Determine the (X, Y) coordinate at the center of the cell enclosing the given text.  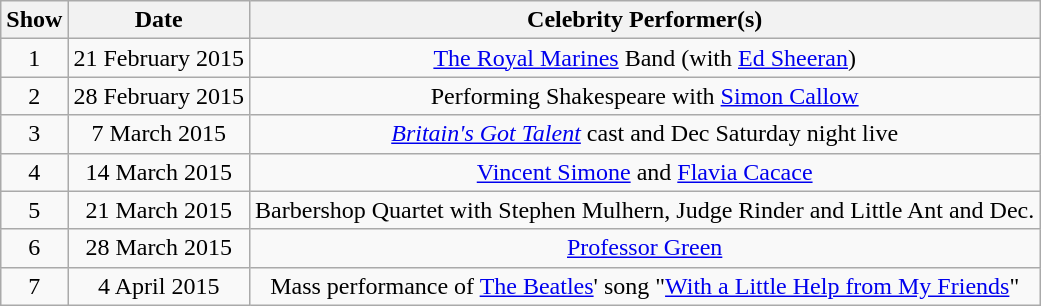
28 February 2015 (159, 96)
4 April 2015 (159, 286)
Date (159, 20)
2 (34, 96)
4 (34, 172)
Britain's Got Talent cast and Dec Saturday night live (645, 134)
5 (34, 210)
The Royal Marines Band (with Ed Sheeran) (645, 58)
3 (34, 134)
Mass performance of The Beatles' song "With a Little Help from My Friends" (645, 286)
Barbershop Quartet with Stephen Mulhern, Judge Rinder and Little Ant and Dec. (645, 210)
Performing Shakespeare with Simon Callow (645, 96)
14 March 2015 (159, 172)
7 March 2015 (159, 134)
Show (34, 20)
28 March 2015 (159, 248)
7 (34, 286)
Professor Green (645, 248)
Celebrity Performer(s) (645, 20)
6 (34, 248)
Vincent Simone and Flavia Cacace (645, 172)
21 March 2015 (159, 210)
21 February 2015 (159, 58)
1 (34, 58)
